Find where the given text appears and provide that cell's center as (x, y) coordinate. 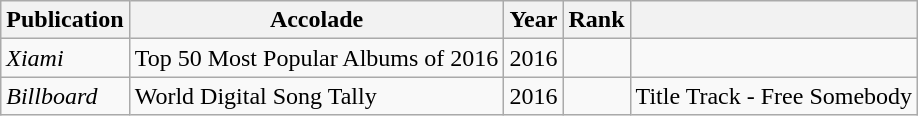
World Digital Song Tally (316, 96)
Title Track - Free Somebody (774, 96)
Accolade (316, 20)
Xiami (65, 58)
Rank (596, 20)
Top 50 Most Popular Albums of 2016 (316, 58)
Year (534, 20)
Billboard (65, 96)
Publication (65, 20)
